Pinpoint the cell where the given text exists, returning its (X, Y) midpoint coordinate. 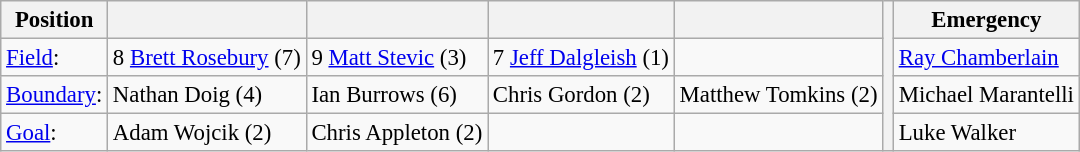
Ian Burrows (6) (396, 95)
9 Matt Stevic (3) (396, 58)
Boundary: (54, 95)
Position (54, 20)
Chris Gordon (2) (582, 95)
7 Jeff Dalgleish (1) (582, 58)
Chris Appleton (2) (396, 133)
Adam Wojcik (2) (208, 133)
Nathan Doig (4) (208, 95)
Field: (54, 58)
Ray Chamberlain (986, 58)
Michael Marantelli (986, 95)
Matthew Tomkins (2) (778, 95)
Luke Walker (986, 133)
Emergency (986, 20)
Goal: (54, 133)
8 Brett Rosebury (7) (208, 58)
